Return the [X, Y] coordinate for the center point of the cell that contains the specified text.  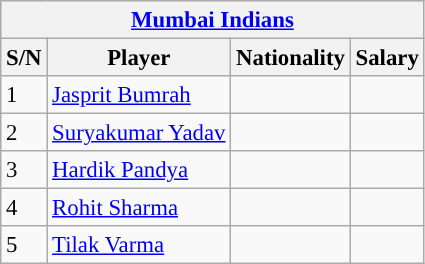
Player [139, 58]
1 [24, 95]
Jasprit Bumrah [139, 95]
Rohit Sharma [139, 208]
Nationality [290, 58]
4 [24, 208]
Salary [387, 58]
Suryakumar Yadav [139, 133]
Hardik Pandya [139, 170]
3 [24, 170]
S/N [24, 58]
5 [24, 245]
Mumbai Indians [212, 20]
2 [24, 133]
Tilak Varma [139, 245]
